Search for the cell housing the specified text and yield its [X, Y] center coordinate. 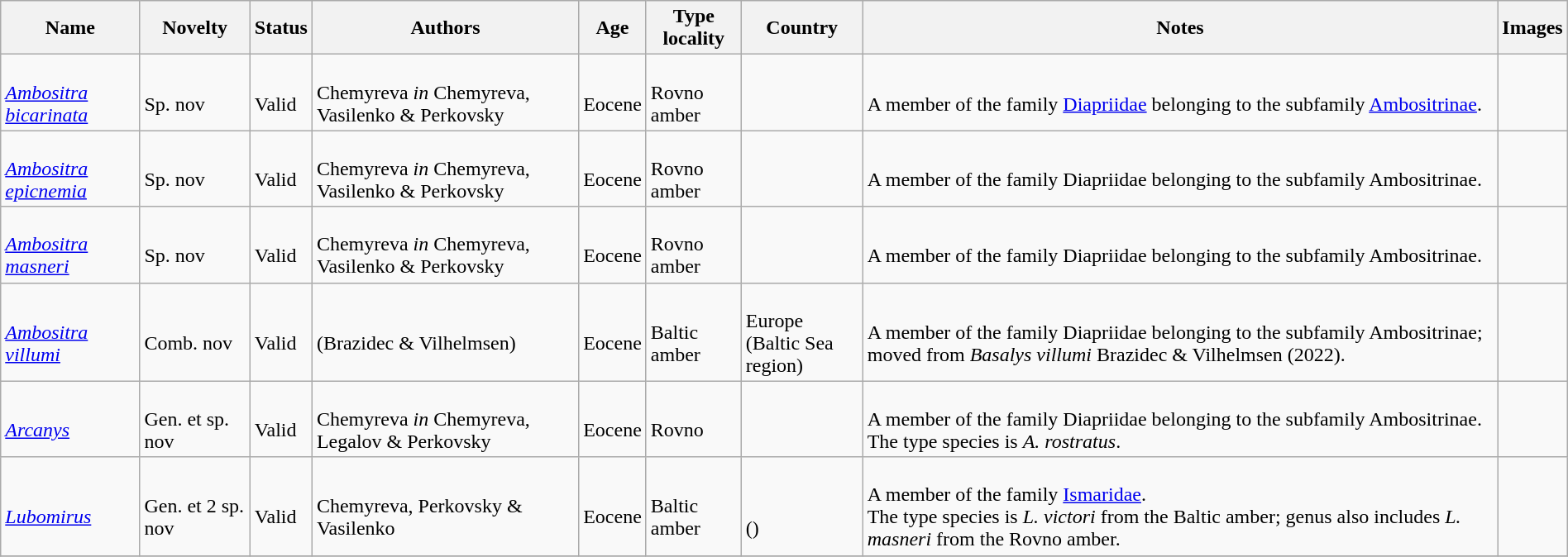
Comb. nov [195, 332]
Ambositra masneri [70, 245]
Status [281, 28]
Gen. et 2 sp. nov [195, 506]
Name [70, 28]
Notes [1180, 28]
Ambositra bicarinata [70, 93]
Chemyreva, Perkovsky & Vasilenko [445, 506]
Images [1532, 28]
(Brazidec & Vilhelmsen) [445, 332]
() [802, 506]
Type locality [693, 28]
Ambositra epicnemia [70, 169]
Ambositra villumi [70, 332]
Gen. et sp. nov [195, 419]
A member of the family Ismaridae. The type species is L. victori from the Baltic amber; genus also includes L. masneri from the Rovno amber. [1180, 506]
Authors [445, 28]
A member of the family Diapriidae belonging to the subfamily Ambositrinae; moved from Basalys villumi Brazidec & Vilhelmsen (2022). [1180, 332]
Arcanys [70, 419]
Rovno [693, 419]
Lubomirus [70, 506]
Age [613, 28]
Europe(Baltic Sea region) [802, 332]
Novelty [195, 28]
Chemyreva in Chemyreva, Legalov & Perkovsky [445, 419]
Country [802, 28]
A member of the family Diapriidae belonging to the subfamily Ambositrinae. The type species is A. rostratus. [1180, 419]
